Return [x, y] of the center of cell containing provided text 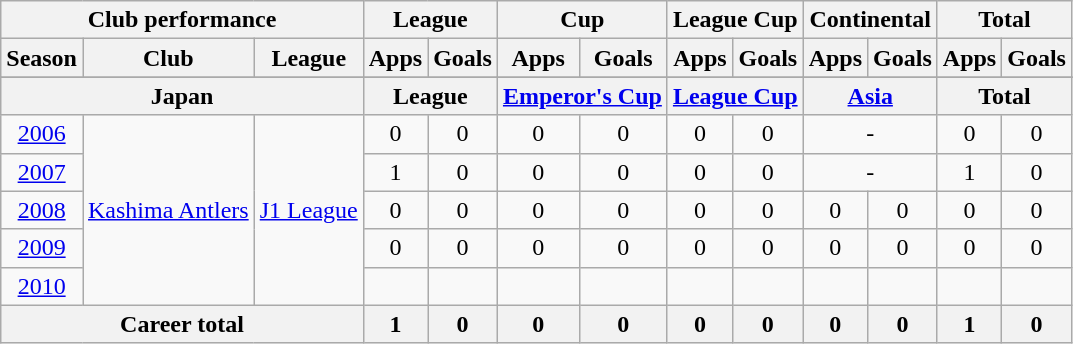
Club [168, 58]
Continental [870, 20]
2008 [42, 210]
2010 [42, 286]
2007 [42, 172]
Club performance [182, 20]
Career total [182, 324]
Kashima Antlers [168, 210]
J1 League [308, 210]
Cup [582, 20]
Season [42, 58]
2009 [42, 248]
Asia [870, 96]
Japan [182, 96]
Emperor's Cup [582, 96]
2006 [42, 134]
